From the cell containing the given text, extract its center point as (X, Y) coordinate. 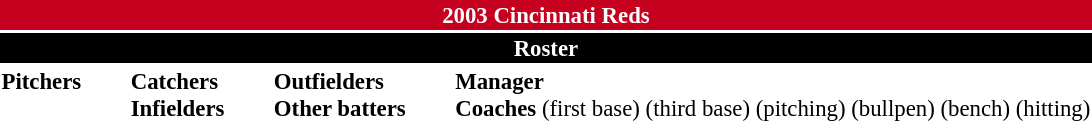
Roster (546, 48)
2003 Cincinnati Reds (546, 15)
